Output the [x, y] coordinate of the center of the cell containing the given text.  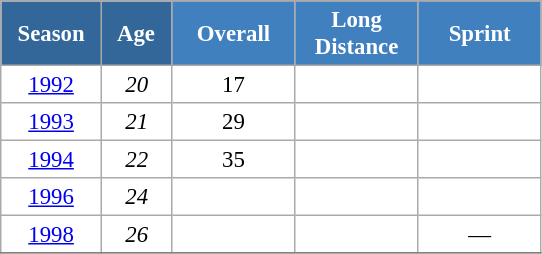
Age [136, 34]
Season [52, 34]
26 [136, 235]
24 [136, 197]
1998 [52, 235]
22 [136, 160]
Long Distance [356, 34]
29 [234, 122]
35 [234, 160]
1992 [52, 85]
— [480, 235]
Overall [234, 34]
Sprint [480, 34]
1996 [52, 197]
1993 [52, 122]
21 [136, 122]
1994 [52, 160]
17 [234, 85]
20 [136, 85]
